Return the [x, y] coordinate for the center point of the cell that contains the specified text.  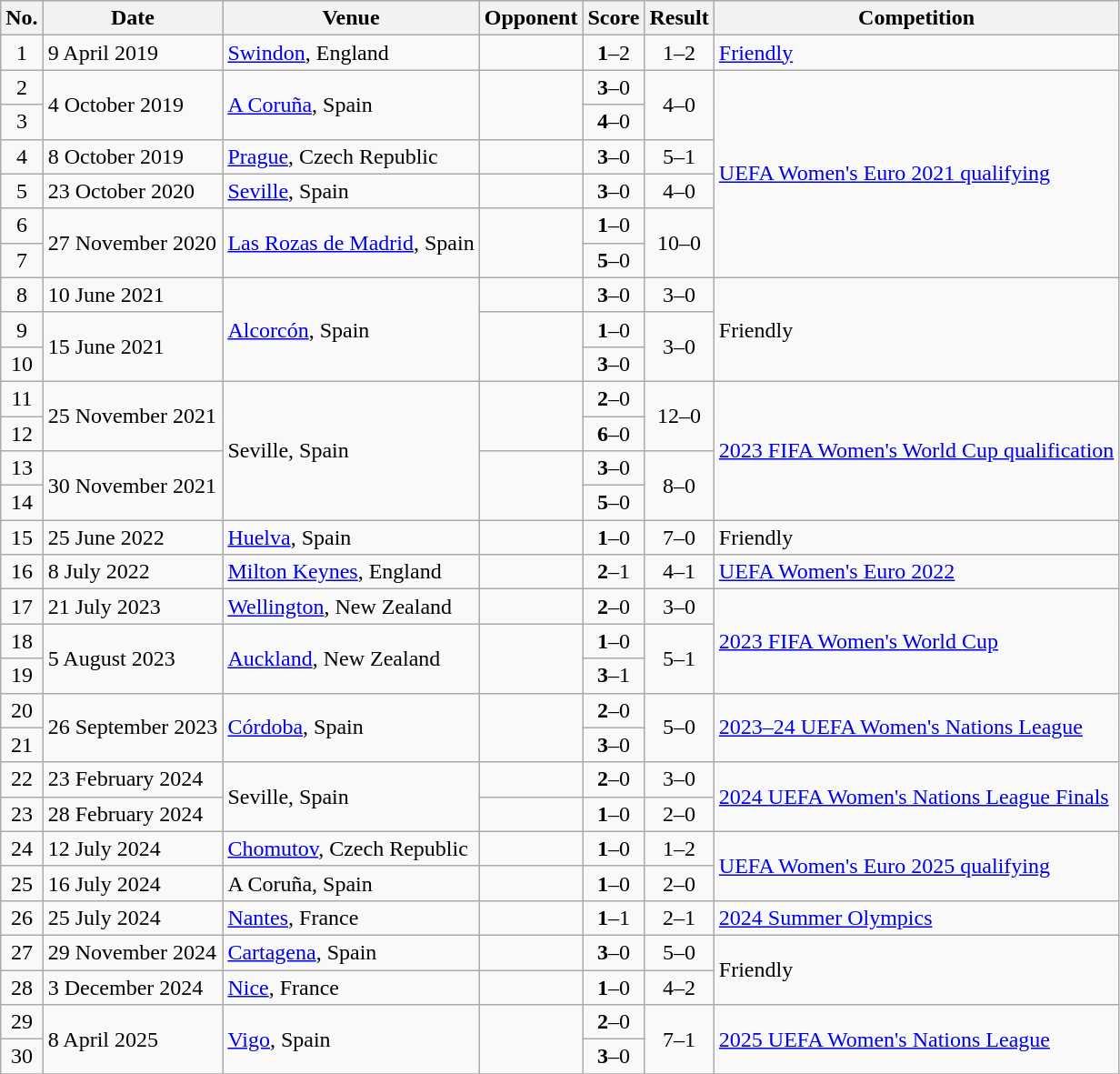
15 June 2021 [133, 346]
30 [22, 1057]
4 October 2019 [133, 105]
Nice, France [351, 987]
Alcorcón, Spain [351, 329]
29 November 2024 [133, 952]
8 October 2019 [133, 156]
14 [22, 503]
25 July 2024 [133, 918]
25 [22, 883]
8 July 2022 [133, 572]
7–1 [679, 1039]
5 [22, 191]
27 [22, 952]
27 November 2020 [133, 243]
21 July 2023 [133, 607]
Score [614, 18]
10 [22, 364]
10 June 2021 [133, 295]
UEFA Women's Euro 2025 qualifying [916, 866]
4–1 [679, 572]
Huelva, Spain [351, 537]
2025 UEFA Women's Nations League [916, 1039]
22 [22, 779]
1–1 [614, 918]
13 [22, 468]
26 September 2023 [133, 728]
18 [22, 641]
1 [22, 53]
Swindon, England [351, 53]
28 [22, 987]
Prague, Czech Republic [351, 156]
6–0 [614, 434]
3 [22, 122]
8 April 2025 [133, 1039]
4 [22, 156]
7 [22, 260]
Date [133, 18]
29 [22, 1022]
25 November 2021 [133, 416]
2024 UEFA Women's Nations League Finals [916, 797]
12–0 [679, 416]
Venue [351, 18]
Milton Keynes, England [351, 572]
20 [22, 710]
Wellington, New Zealand [351, 607]
2023 FIFA Women's World Cup [916, 641]
11 [22, 398]
3 December 2024 [133, 987]
8–0 [679, 486]
8 [22, 295]
Chomutov, Czech Republic [351, 848]
2023 FIFA Women's World Cup qualification [916, 450]
23 February 2024 [133, 779]
5 August 2023 [133, 658]
No. [22, 18]
Córdoba, Spain [351, 728]
UEFA Women's Euro 2021 qualifying [916, 174]
12 [22, 434]
Vigo, Spain [351, 1039]
26 [22, 918]
19 [22, 676]
9 April 2019 [133, 53]
25 June 2022 [133, 537]
23 [22, 814]
15 [22, 537]
30 November 2021 [133, 486]
2 [22, 87]
17 [22, 607]
21 [22, 745]
28 February 2024 [133, 814]
23 October 2020 [133, 191]
9 [22, 329]
Opponent [531, 18]
16 [22, 572]
2024 Summer Olympics [916, 918]
6 [22, 226]
24 [22, 848]
4–2 [679, 987]
Auckland, New Zealand [351, 658]
Las Rozas de Madrid, Spain [351, 243]
7–0 [679, 537]
UEFA Women's Euro 2022 [916, 572]
3–1 [614, 676]
Cartagena, Spain [351, 952]
12 July 2024 [133, 848]
Result [679, 18]
Competition [916, 18]
Nantes, France [351, 918]
2023–24 UEFA Women's Nations League [916, 728]
10–0 [679, 243]
16 July 2024 [133, 883]
